Return (x, y) of the center of cell containing provided text 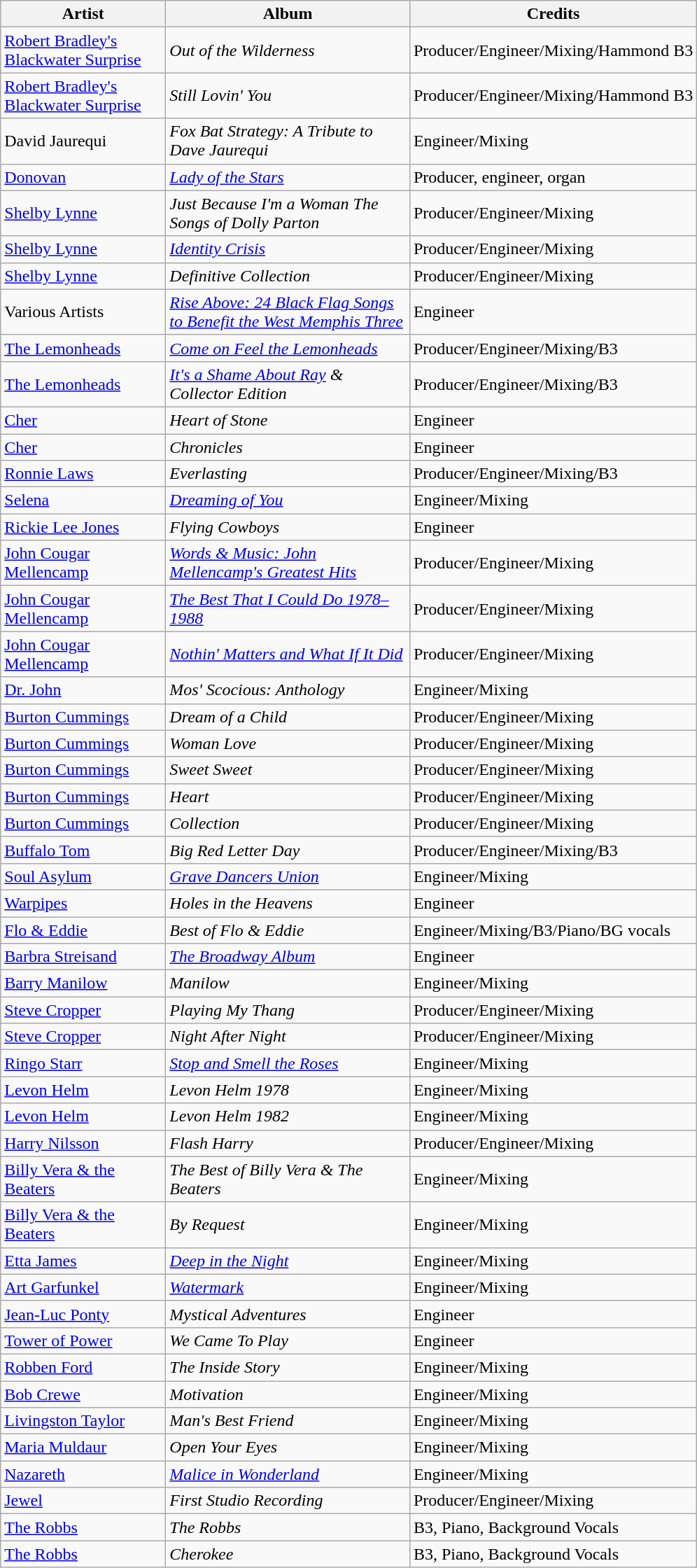
Words & Music: John Mellencamp's Greatest Hits (288, 563)
It's a Shame About Ray & Collector Edition (288, 384)
Woman Love (288, 743)
Mystical Adventures (288, 1314)
Manilow (288, 983)
By Request (288, 1225)
Flying Cowboys (288, 527)
Watermark (288, 1287)
Tower of Power (83, 1340)
David Jaurequi (83, 141)
Barbra Streisand (83, 957)
Best of Flo & Eddie (288, 930)
Heart of Stone (288, 420)
Warpipes (83, 903)
Still Lovin' You (288, 95)
Night After Night (288, 1037)
Nothin' Matters and What If It Did (288, 654)
Malice in Wonderland (288, 1474)
Dr. John (83, 690)
Buffalo Tom (83, 850)
Definitive Collection (288, 276)
Bob Crewe (83, 1394)
Come on Feel the Lemonheads (288, 348)
Flash Harry (288, 1143)
Holes in the Heavens (288, 903)
Donovan (83, 177)
Ringo Starr (83, 1063)
Grave Dancers Union (288, 876)
Open Your Eyes (288, 1448)
Fox Bat Strategy: A Tribute to Dave Jaurequi (288, 141)
Out of the Wilderness (288, 50)
The Best of Billy Vera & The Beaters (288, 1179)
Chronicles (288, 447)
Cherokee (288, 1554)
Just Because I'm a Woman The Songs of Dolly Parton (288, 213)
Soul Asylum (83, 876)
Livingston Taylor (83, 1421)
Nazareth (83, 1474)
Selena (83, 500)
We Came To Play (288, 1340)
Heart (288, 797)
Engineer/Mixing/B3/Piano/BG vocals (553, 930)
Rickie Lee Jones (83, 527)
Man's Best Friend (288, 1421)
Producer, engineer, organ (553, 177)
The Broadway Album (288, 957)
Deep in the Night (288, 1261)
Various Artists (83, 312)
Playing My Thang (288, 1010)
Artist (83, 14)
Sweet Sweet (288, 770)
Barry Manilow (83, 983)
Big Red Letter Day (288, 850)
Album (288, 14)
The Best That I Could Do 1978–1988 (288, 609)
Motivation (288, 1394)
Levon Helm 1982 (288, 1116)
Jean-Luc Ponty (83, 1314)
Lady of the Stars (288, 177)
Credits (553, 14)
Mos' Scocious: Anthology (288, 690)
Jewel (83, 1501)
Identity Crisis (288, 249)
Dreaming of You (288, 500)
Levon Helm 1978 (288, 1090)
Maria Muldaur (83, 1448)
Collection (288, 823)
Rise Above: 24 Black Flag Songs to Benefit the West Memphis Three (288, 312)
Art Garfunkel (83, 1287)
Everlasting (288, 474)
Stop and Smell the Roses (288, 1063)
First Studio Recording (288, 1501)
Robben Ford (83, 1367)
The Inside Story (288, 1367)
Dream of a Child (288, 717)
Flo & Eddie (83, 930)
Harry Nilsson (83, 1143)
Etta James (83, 1261)
Ronnie Laws (83, 474)
